For the text-containing cell, return its midpoint in (X, Y) coordinate format. 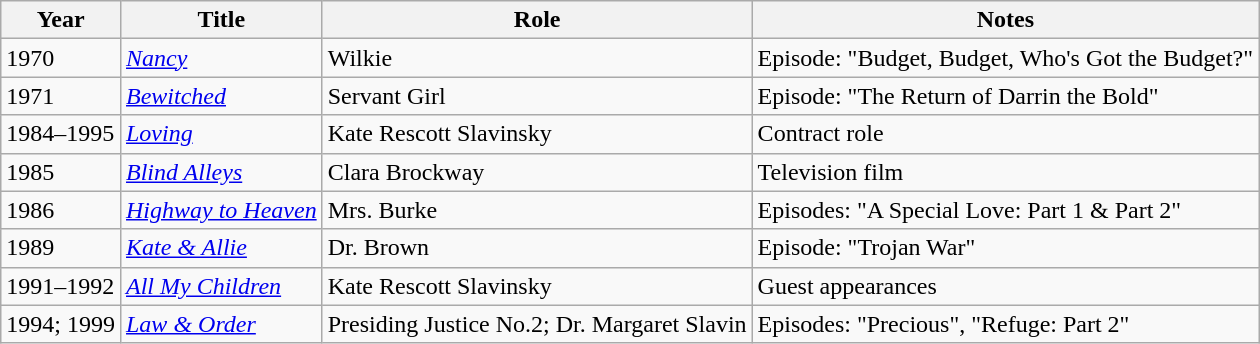
Television film (1005, 172)
Episodes: "Precious", "Refuge: Part 2" (1005, 324)
Blind Alleys (221, 172)
Presiding Justice No.2; Dr. Margaret Slavin (537, 324)
Mrs. Burke (537, 210)
Episode: "Budget, Budget, Who's Got the Budget?" (1005, 58)
Loving (221, 134)
Clara Brockway (537, 172)
Contract role (1005, 134)
Role (537, 20)
Guest appearances (1005, 286)
Episode: "The Return of Darrin the Bold" (1005, 96)
Dr. Brown (537, 248)
Year (61, 20)
Nancy (221, 58)
1971 (61, 96)
1991–1992 (61, 286)
Servant Girl (537, 96)
Bewitched (221, 96)
1989 (61, 248)
1985 (61, 172)
Wilkie (537, 58)
Title (221, 20)
Highway to Heaven (221, 210)
1984–1995 (61, 134)
All My Children (221, 286)
1986 (61, 210)
1994; 1999 (61, 324)
1970 (61, 58)
Law & Order (221, 324)
Episode: "Trojan War" (1005, 248)
Kate & Allie (221, 248)
Episodes: "A Special Love: Part 1 & Part 2" (1005, 210)
Notes (1005, 20)
